Locate the cell with the specified text and output its [X, Y] center coordinate. 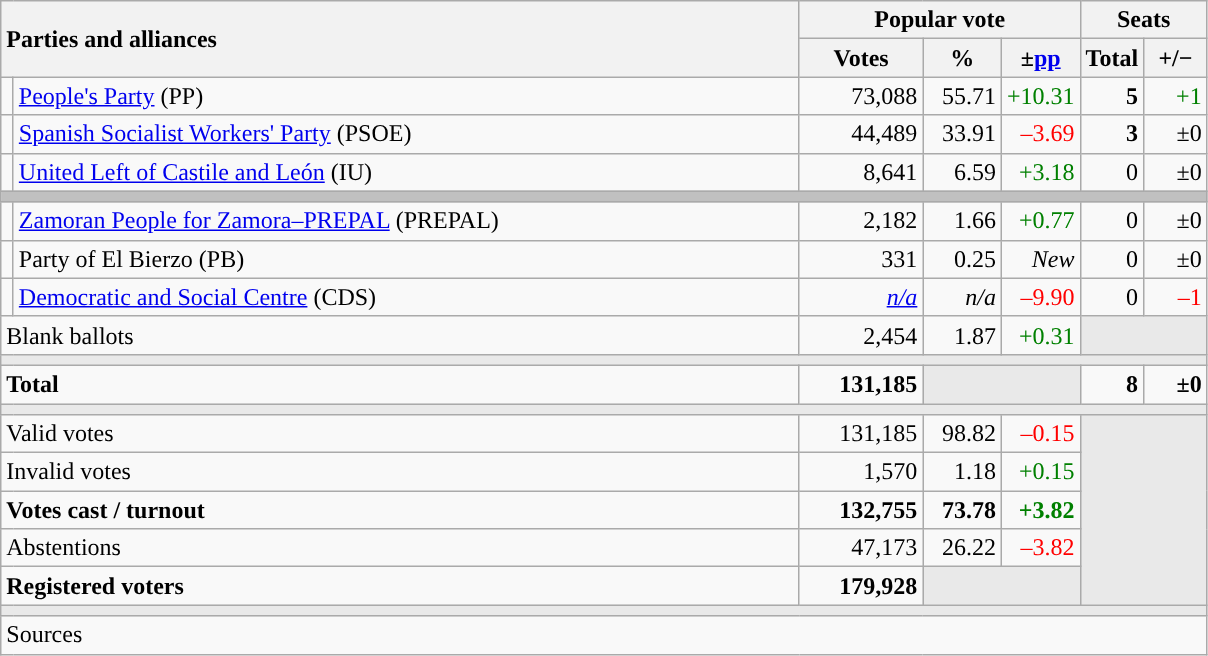
–0.15 [1040, 434]
+0.15 [1040, 472]
Valid votes [400, 434]
8,641 [861, 172]
Abstentions [400, 548]
+3.82 [1040, 510]
5 [1112, 96]
73.78 [962, 510]
Votes cast / turnout [400, 510]
Spanish Socialist Workers' Party (PSOE) [406, 134]
331 [861, 259]
55.71 [962, 96]
8 [1112, 384]
Democratic and Social Centre (CDS) [406, 297]
% [962, 58]
1,570 [861, 472]
+3.18 [1040, 172]
Blank ballots [400, 335]
1.18 [962, 472]
132,755 [861, 510]
Zamoran People for Zamora–PREPAL (PREPAL) [406, 221]
Sources [604, 635]
26.22 [962, 548]
–3.69 [1040, 134]
United Left of Castile and León (IU) [406, 172]
New [1040, 259]
98.82 [962, 434]
+1 [1176, 96]
33.91 [962, 134]
Registered voters [400, 586]
1.87 [962, 335]
179,928 [861, 586]
6.59 [962, 172]
People's Party (PP) [406, 96]
73,088 [861, 96]
+0.77 [1040, 221]
Party of El Bierzo (PB) [406, 259]
2,182 [861, 221]
47,173 [861, 548]
2,454 [861, 335]
–9.90 [1040, 297]
3 [1112, 134]
44,489 [861, 134]
±pp [1040, 58]
+/− [1176, 58]
Parties and alliances [400, 39]
Votes [861, 58]
Seats [1144, 20]
1.66 [962, 221]
–3.82 [1040, 548]
–1 [1176, 297]
Invalid votes [400, 472]
+10.31 [1040, 96]
Popular vote [940, 20]
+0.31 [1040, 335]
0.25 [962, 259]
